Search for the cell housing the specified text and yield its (x, y) center coordinate. 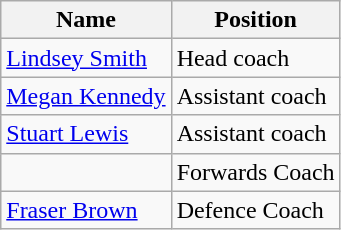
Stuart Lewis (86, 134)
Position (256, 20)
Name (86, 20)
Head coach (256, 58)
Fraser Brown (86, 210)
Megan Kennedy (86, 96)
Lindsey Smith (86, 58)
Forwards Coach (256, 172)
Defence Coach (256, 210)
